Capture the cell that displays the provided text and extract its [x, y] central coordinate. 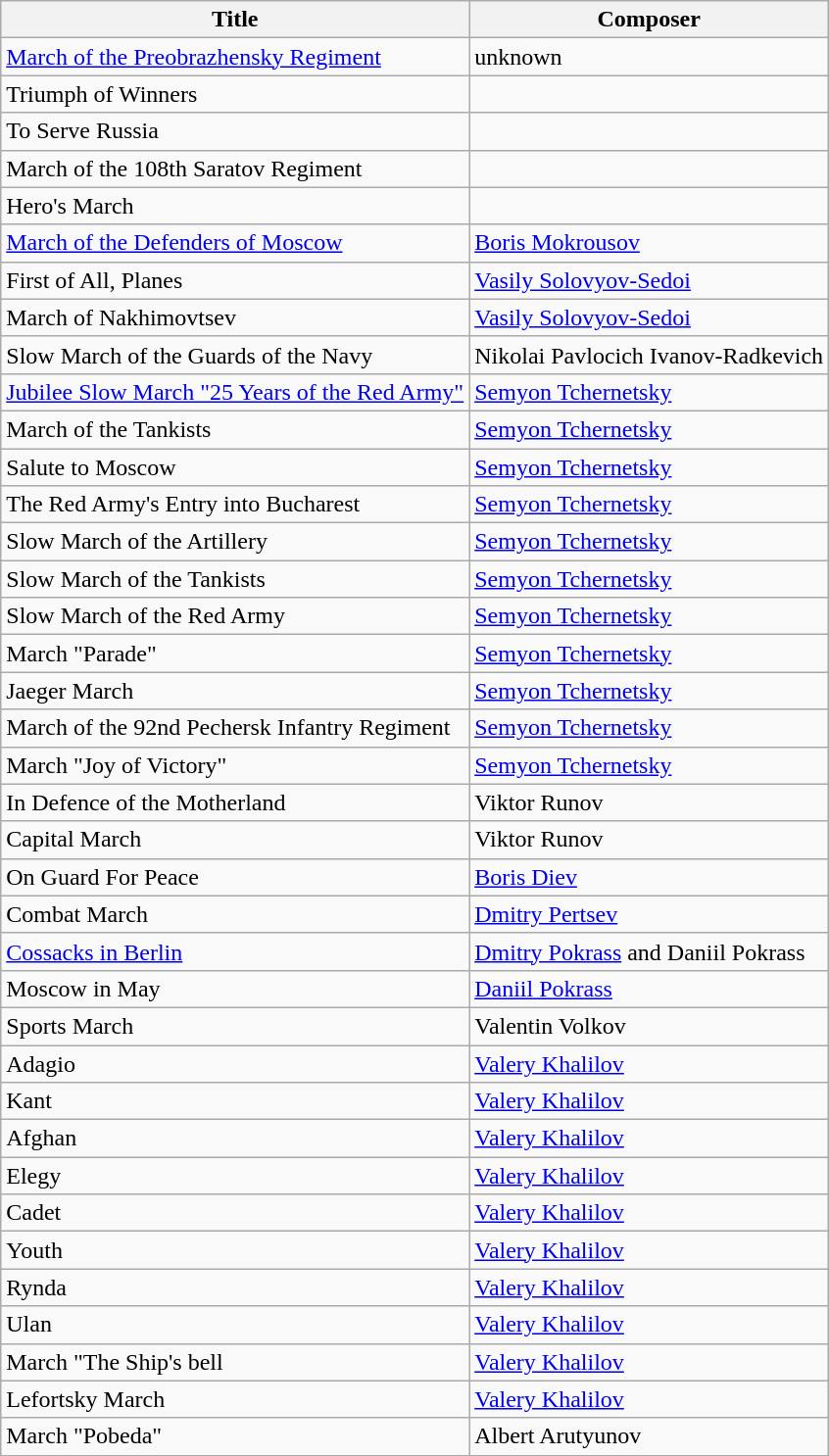
The Red Army's Entry into Bucharest [235, 505]
Salute to Moscow [235, 467]
Rynda [235, 1287]
March of the 108th Saratov Regiment [235, 169]
Cadet [235, 1213]
Dmitry Pertsev [649, 914]
Sports March [235, 1026]
To Serve Russia [235, 131]
Moscow in May [235, 989]
March of the Defenders of Moscow [235, 243]
Slow March of the Red Army [235, 616]
Jubilee Slow March "25 Years of the Red Army" [235, 392]
Daniil Pokrass [649, 989]
March "Pobeda" [235, 1436]
Hero's March [235, 206]
First of All, Planes [235, 280]
Ulan [235, 1325]
Kant [235, 1101]
Slow March of the Guards of the Navy [235, 355]
Boris Diev [649, 877]
Composer [649, 20]
Cossacks in Berlin [235, 951]
Lefortsky March [235, 1399]
Capital March [235, 840]
March of the 92nd Pechersk Infantry Regiment [235, 728]
March "Parade" [235, 654]
In Defence of the Motherland [235, 802]
Slow March of the Artillery [235, 542]
Nikolai Pavlocich Ivanov-Radkevich [649, 355]
unknown [649, 57]
March of Nakhimovtsev [235, 317]
Adagio [235, 1063]
Valentin Volkov [649, 1026]
March of the Preobrazhensky Regiment [235, 57]
Youth [235, 1250]
March "The Ship's bell [235, 1362]
On Guard For Peace [235, 877]
Title [235, 20]
Combat March [235, 914]
Boris Mokrousov [649, 243]
Elegy [235, 1176]
Triumph of Winners [235, 94]
Dmitry Pokrass and Daniil Pokrass [649, 951]
Afghan [235, 1139]
Albert Arutyunov [649, 1436]
Slow March of the Tankists [235, 579]
March "Joy of Victory" [235, 765]
March of the Tankists [235, 429]
Jaeger March [235, 691]
